Determine the (x, y) coordinate at the center of the cell enclosing the given text.  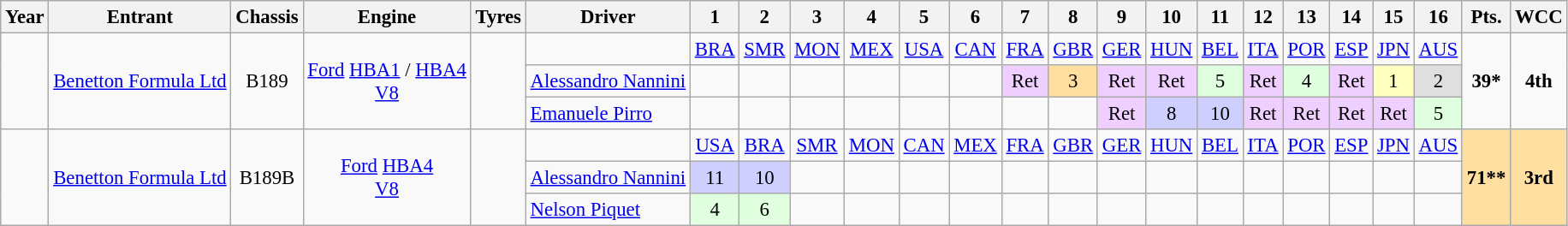
Pts. (1486, 17)
Driver (608, 17)
B189 (267, 82)
Year (25, 17)
14 (1351, 17)
39* (1486, 82)
B189B (267, 178)
Chassis (267, 17)
71** (1486, 178)
Tyres (498, 17)
Emanuele Pirro (608, 114)
9 (1121, 17)
Ford HBA4V8 (387, 178)
Engine (387, 17)
3rd (1539, 178)
13 (1306, 17)
16 (1438, 17)
4th (1539, 82)
Ford HBA1 / HBA4V8 (387, 82)
WCC (1539, 17)
12 (1263, 17)
Nelson Piquet (608, 210)
Entrant (140, 17)
7 (1025, 17)
15 (1393, 17)
